Provide the (X, Y) coordinate of the cell's center where the given text is located.  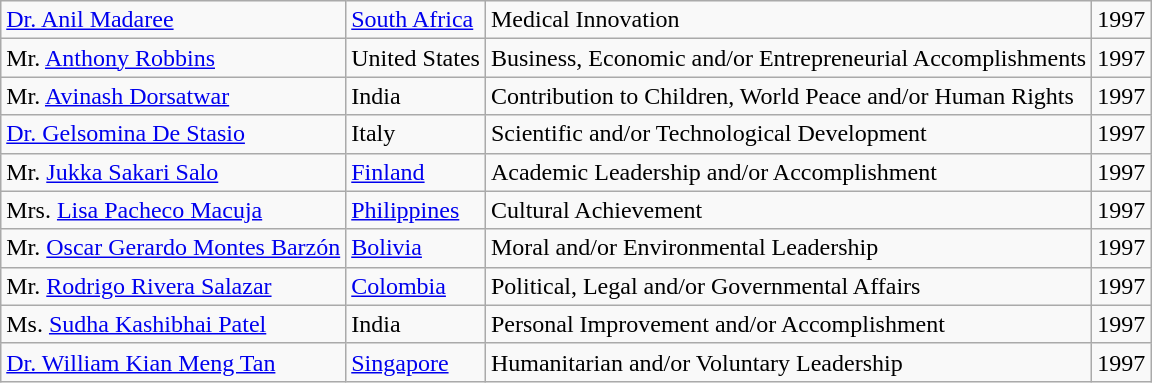
Mrs. Lisa Pacheco Macuja (174, 210)
Business, Economic and/or Entrepreneurial Accomplishments (788, 58)
Personal Improvement and/or Accomplishment (788, 324)
Mr. Oscar Gerardo Montes Barzón (174, 248)
Mr. Avinash Dorsatwar (174, 96)
Dr. Gelsomina De Stasio (174, 134)
Contribution to Children, World Peace and/or Human Rights (788, 96)
Singapore (416, 362)
Finland (416, 172)
South Africa (416, 20)
Medical Innovation (788, 20)
Political, Legal and/or Governmental Affairs (788, 286)
Bolivia (416, 248)
Italy (416, 134)
United States (416, 58)
Colombia (416, 286)
Mr. Jukka Sakari Salo (174, 172)
Academic Leadership and/or Accomplishment (788, 172)
Mr. Anthony Robbins (174, 58)
Dr. William Kian Meng Tan (174, 362)
Cultural Achievement (788, 210)
Moral and/or Environmental Leadership (788, 248)
Scientific and/or Technological Development (788, 134)
Dr. Anil Madaree (174, 20)
Mr. Rodrigo Rivera Salazar (174, 286)
Ms. Sudha Kashibhai Patel (174, 324)
Humanitarian and/or Voluntary Leadership (788, 362)
Philippines (416, 210)
